Detect which cell encompasses the target text, then output its (x, y) center coordinate. 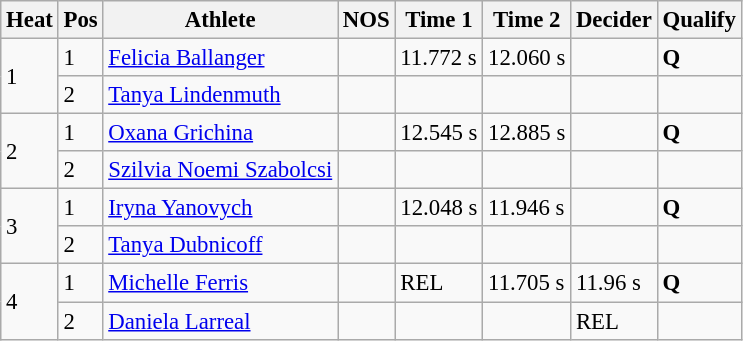
12.060 s (527, 58)
NOS (366, 20)
Time 1 (439, 20)
Pos (80, 20)
Michelle Ferris (220, 283)
Tanya Lindenmuth (220, 95)
Felicia Ballanger (220, 58)
Qualify (699, 20)
4 (30, 302)
12.545 s (439, 133)
Athlete (220, 20)
3 (30, 226)
Szilvia Noemi Szabolcsi (220, 170)
Time 2 (527, 20)
Tanya Dubnicoff (220, 245)
11.705 s (527, 283)
Daniela Larreal (220, 321)
Iryna Yanovych (220, 208)
11.772 s (439, 58)
12.885 s (527, 133)
11.96 s (614, 283)
12.048 s (439, 208)
Heat (30, 20)
Decider (614, 20)
11.946 s (527, 208)
Oxana Grichina (220, 133)
